Find where the given text appears and provide that cell's center as [X, Y] coordinate. 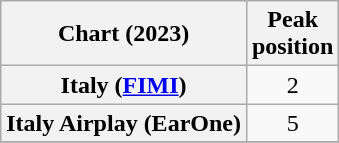
2 [292, 85]
Peakposition [292, 34]
Chart (2023) [124, 34]
Italy (FIMI) [124, 85]
Italy Airplay (EarOne) [124, 123]
5 [292, 123]
